Determine the [x, y] coordinate at the center of the cell enclosing the given text.  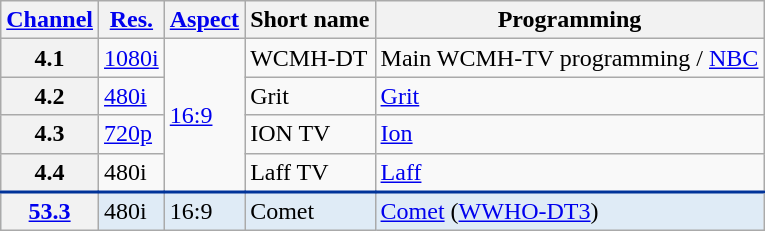
Main WCMH-TV programming / NBC [570, 58]
Res. [132, 20]
1080i [132, 58]
WCMH-DT [310, 58]
ION TV [310, 134]
Comet (WWHO-DT3) [570, 212]
Laff [570, 172]
Ion [570, 134]
Aspect [204, 20]
Programming [570, 20]
Comet [310, 212]
Channel [50, 20]
Laff TV [310, 172]
53.3 [50, 212]
720p [132, 134]
4.3 [50, 134]
4.4 [50, 172]
Short name [310, 20]
4.1 [50, 58]
4.2 [50, 96]
